Return [X, Y] of the center of cell containing provided text 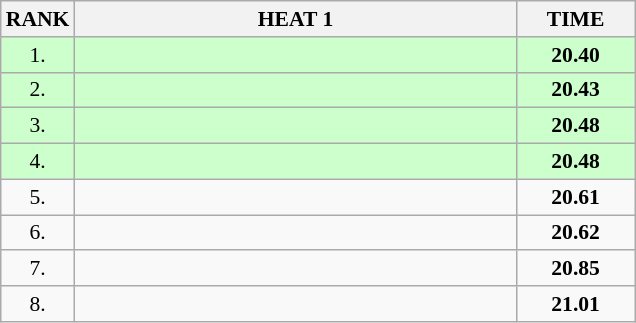
20.61 [576, 197]
TIME [576, 19]
20.85 [576, 269]
20.62 [576, 233]
3. [38, 126]
RANK [38, 19]
20.43 [576, 90]
1. [38, 55]
8. [38, 304]
7. [38, 269]
20.40 [576, 55]
21.01 [576, 304]
4. [38, 162]
2. [38, 90]
5. [38, 197]
6. [38, 233]
HEAT 1 [295, 19]
